Search for the cell housing the specified text and yield its (X, Y) center coordinate. 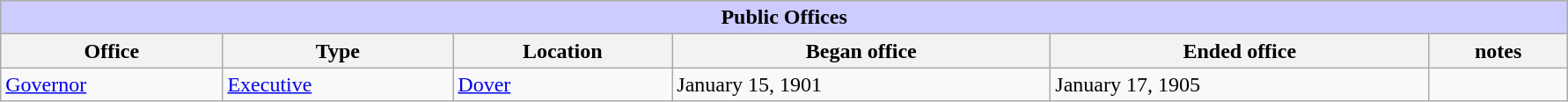
Location (563, 51)
Office (112, 51)
notes (1498, 51)
Type (338, 51)
Ended office (1240, 51)
Public Offices (785, 18)
Dover (563, 84)
Governor (112, 84)
Began office (861, 51)
Executive (338, 84)
January 15, 1901 (861, 84)
January 17, 1905 (1240, 84)
